Output the (x, y) coordinate of the center of the cell containing the given text.  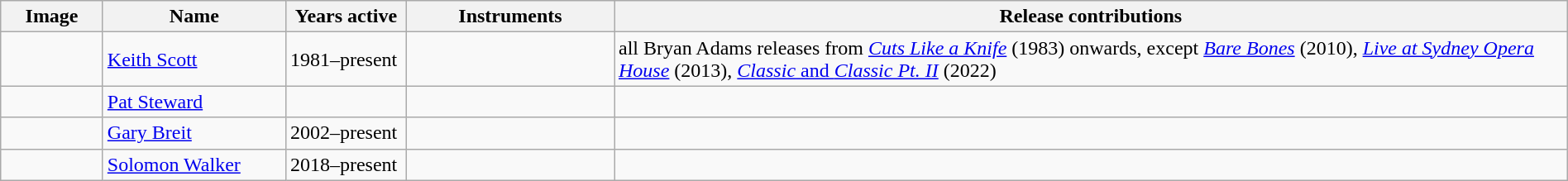
Solomon Walker (194, 164)
Name (194, 17)
2002–present (346, 133)
Image (52, 17)
2018–present (346, 164)
Release contributions (1090, 17)
Gary Breit (194, 133)
1981–present (346, 60)
Years active (346, 17)
Keith Scott (194, 60)
Pat Steward (194, 102)
Instruments (509, 17)
